Detect which cell encompasses the target text, then output its [X, Y] center coordinate. 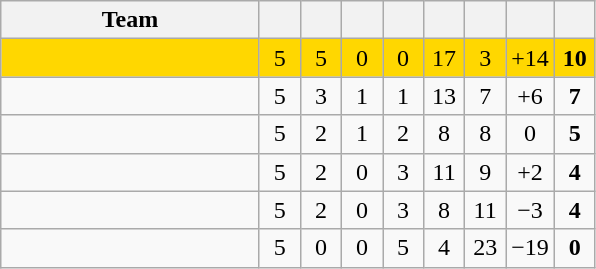
13 [444, 96]
+2 [530, 172]
Team [130, 20]
−3 [530, 210]
10 [574, 58]
−19 [530, 248]
23 [486, 248]
+6 [530, 96]
17 [444, 58]
+14 [530, 58]
9 [486, 172]
